Return the [X, Y] coordinate for the center point of the cell that contains the specified text.  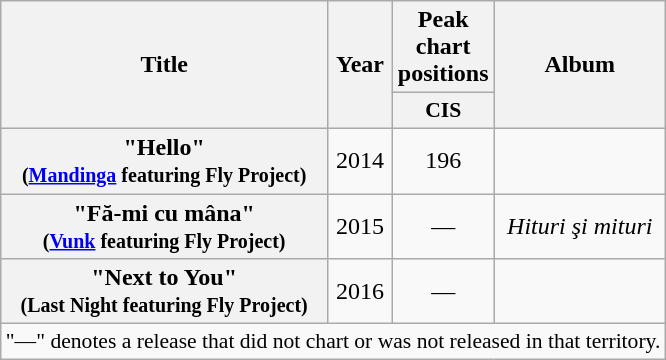
2014 [360, 160]
Peak chart positions [443, 47]
Album [580, 65]
196 [443, 160]
"Next to You"(Last Night featuring Fly Project) [164, 292]
2015 [360, 226]
CIS [443, 111]
"—" denotes a release that did not chart or was not released in that territory. [334, 342]
"Fă-mi cu mâna"(Vunk featuring Fly Project) [164, 226]
"Hello"(Mandinga featuring Fly Project) [164, 160]
Hituri şi mituri [580, 226]
2016 [360, 292]
Year [360, 65]
Title [164, 65]
